Locate the cell with the specified text and output its [X, Y] center coordinate. 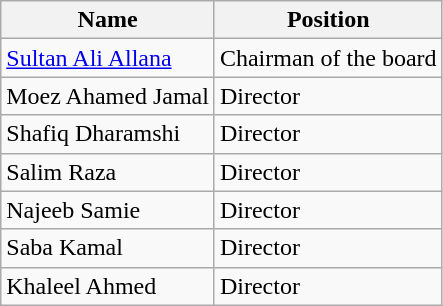
Name [108, 20]
Saba Kamal [108, 248]
Position [328, 20]
Salim Raza [108, 172]
Shafiq Dharamshi [108, 134]
Khaleel Ahmed [108, 286]
Sultan Ali Allana [108, 58]
Chairman of the board [328, 58]
Najeeb Samie [108, 210]
Moez Ahamed Jamal [108, 96]
